Return the [x, y] coordinate for the center point of the cell that contains the specified text.  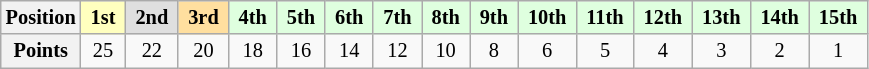
10 [446, 51]
13th [721, 17]
8 [494, 51]
5 [604, 51]
1 [838, 51]
20 [203, 51]
22 [152, 51]
12th [663, 17]
Position [41, 17]
6th [349, 17]
7th [397, 17]
9th [494, 17]
11th [604, 17]
Points [41, 51]
18 [253, 51]
8th [446, 17]
16 [301, 51]
14 [349, 51]
3rd [203, 17]
4 [663, 51]
1st [104, 17]
25 [104, 51]
10th [547, 17]
12 [397, 51]
4th [253, 17]
2nd [152, 17]
6 [547, 51]
3 [721, 51]
5th [301, 17]
15th [838, 17]
14th [779, 17]
2 [779, 51]
